Capture the cell that displays the provided text and extract its (X, Y) central coordinate. 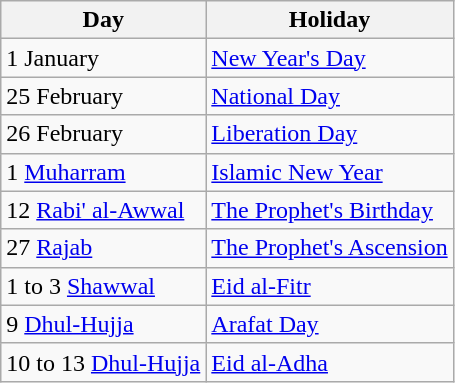
The Prophet's Birthday (330, 210)
National Day (330, 96)
Eid al-Fitr (330, 286)
10 to 13 Dhul-Hujja (104, 362)
Islamic New Year (330, 172)
Liberation Day (330, 134)
Holiday (330, 20)
New Year's Day (330, 58)
1 to 3 Shawwal (104, 286)
25 February (104, 96)
Eid al-Adha (330, 362)
The Prophet's Ascension (330, 248)
Arafat Day (330, 324)
1 January (104, 58)
Day (104, 20)
26 February (104, 134)
1 Muharram (104, 172)
27 Rajab (104, 248)
9 Dhul-Hujja (104, 324)
12 Rabi' al-Awwal (104, 210)
